Detect which cell encompasses the target text, then output its (x, y) center coordinate. 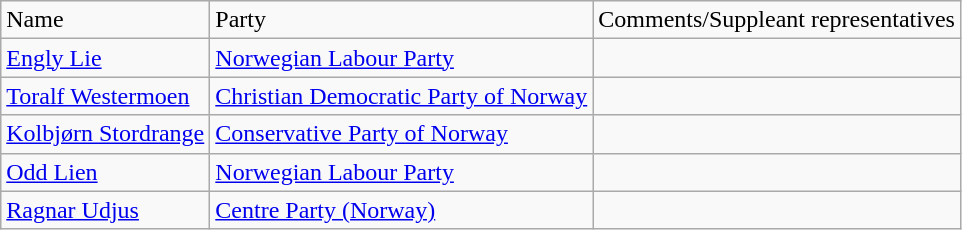
Comments/Suppleant representatives (777, 20)
Centre Party (Norway) (402, 210)
Christian Democratic Party of Norway (402, 96)
Odd Lien (106, 172)
Name (106, 20)
Kolbjørn Stordrange (106, 134)
Engly Lie (106, 58)
Conservative Party of Norway (402, 134)
Toralf Westermoen (106, 96)
Party (402, 20)
Ragnar Udjus (106, 210)
